Find where the given text appears and provide that cell's center as (x, y) coordinate. 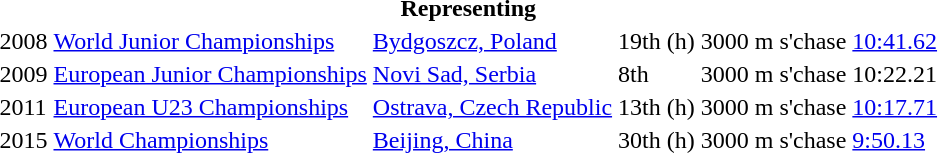
13th (h) (657, 107)
European Junior Championships (210, 74)
European U23 Championships (210, 107)
19th (h) (657, 41)
Novi Sad, Serbia (492, 74)
Bydgoszcz, Poland (492, 41)
8th (657, 74)
World Junior Championships (210, 41)
Ostrava, Czech Republic (492, 107)
